Detect which cell encompasses the target text, then output its (X, Y) center coordinate. 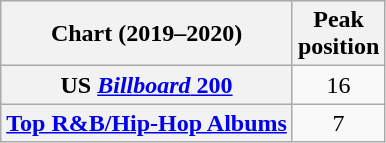
7 (338, 123)
16 (338, 85)
Top R&B/Hip-Hop Albums (147, 123)
Chart (2019–2020) (147, 34)
Peakposition (338, 34)
US Billboard 200 (147, 85)
